Capture the cell that displays the provided text and extract its [x, y] central coordinate. 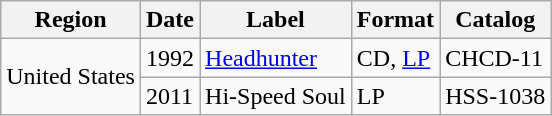
2011 [170, 96]
Hi-Speed Soul [276, 96]
Headhunter [276, 58]
Region [71, 20]
Format [395, 20]
CD, LP [395, 58]
Label [276, 20]
LP [395, 96]
Catalog [496, 20]
Date [170, 20]
CHCD-11 [496, 58]
HSS-1038 [496, 96]
United States [71, 77]
1992 [170, 58]
